Locate the cell with the specified text and output its (X, Y) center coordinate. 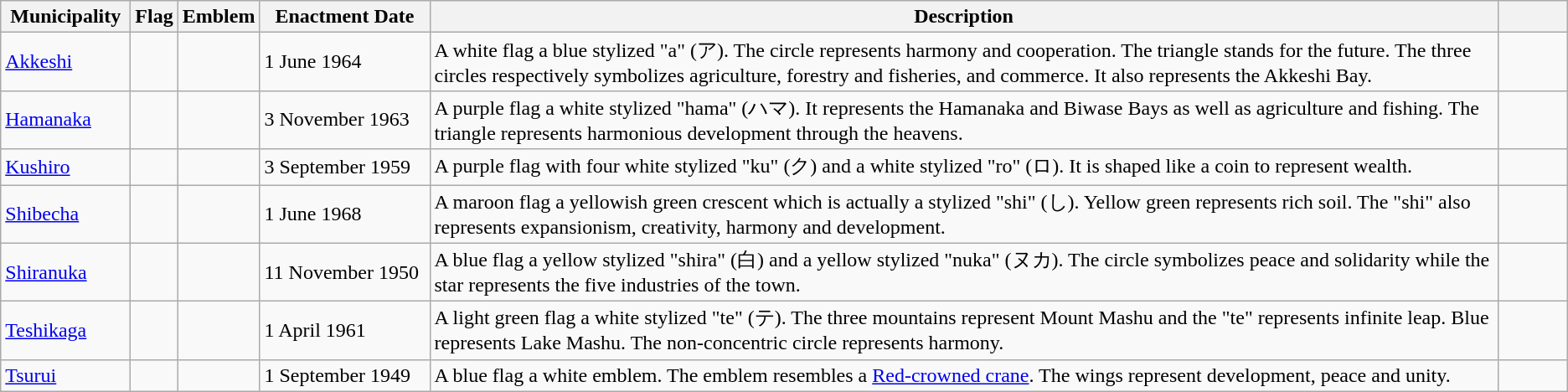
1 June 1968 (345, 214)
Flag (154, 17)
11 November 1950 (345, 272)
Tsurui (65, 375)
Shibecha (65, 214)
A purple flag with four white stylized "ku" (ク) and a white stylized "ro" (ロ). It is shaped like a coin to represent wealth. (963, 168)
3 November 1963 (345, 120)
Description (963, 17)
Akkeshi (65, 62)
Enactment Date (345, 17)
A blue flag a white emblem. The emblem resembles a Red-crowned crane. The wings represent development, peace and unity. (963, 375)
Hamanaka (65, 120)
Shiranuka (65, 272)
1 September 1949 (345, 375)
Kushiro (65, 168)
1 April 1961 (345, 331)
Teshikaga (65, 331)
Emblem (219, 17)
1 June 1964 (345, 62)
3 September 1959 (345, 168)
Municipality (65, 17)
